Find where the given text appears and provide that cell's center as [X, Y] coordinate. 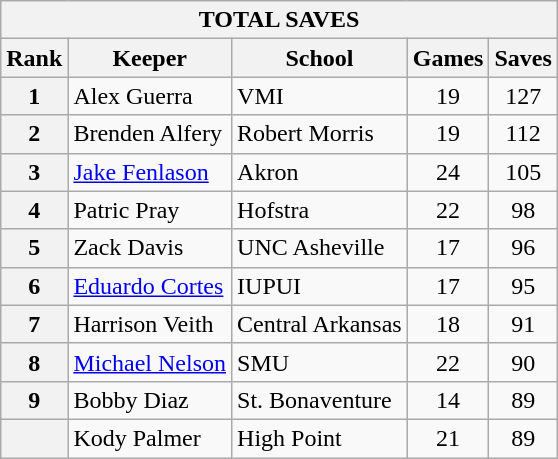
Keeper [150, 58]
4 [34, 210]
Zack Davis [150, 248]
Central Arkansas [320, 324]
14 [448, 400]
Jake Fenlason [150, 172]
Patric Pray [150, 210]
1 [34, 96]
Hofstra [320, 210]
IUPUI [320, 286]
24 [448, 172]
9 [34, 400]
2 [34, 134]
112 [523, 134]
91 [523, 324]
Alex Guerra [150, 96]
Bobby Diaz [150, 400]
St. Bonaventure [320, 400]
School [320, 58]
Akron [320, 172]
Games [448, 58]
Robert Morris [320, 134]
7 [34, 324]
5 [34, 248]
Saves [523, 58]
6 [34, 286]
127 [523, 96]
High Point [320, 438]
Rank [34, 58]
VMI [320, 96]
SMU [320, 362]
Eduardo Cortes [150, 286]
105 [523, 172]
Kody Palmer [150, 438]
Brenden Alfery [150, 134]
UNC Asheville [320, 248]
98 [523, 210]
TOTAL SAVES [280, 20]
3 [34, 172]
96 [523, 248]
18 [448, 324]
90 [523, 362]
95 [523, 286]
Michael Nelson [150, 362]
Harrison Veith [150, 324]
8 [34, 362]
21 [448, 438]
